Search for the cell housing the specified text and yield its (X, Y) center coordinate. 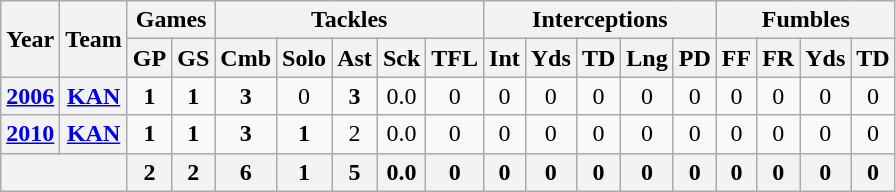
Solo (304, 58)
GS (194, 58)
Games (170, 20)
6 (246, 172)
Year (30, 39)
Int (505, 58)
Sck (401, 58)
2006 (30, 96)
2010 (30, 134)
Interceptions (600, 20)
FR (778, 58)
TFL (455, 58)
Team (94, 39)
Cmb (246, 58)
PD (694, 58)
GP (149, 58)
Ast (355, 58)
FF (736, 58)
Tackles (350, 20)
Lng (647, 58)
5 (355, 172)
Fumbles (806, 20)
